For the text-containing cell, return its midpoint in (x, y) coordinate format. 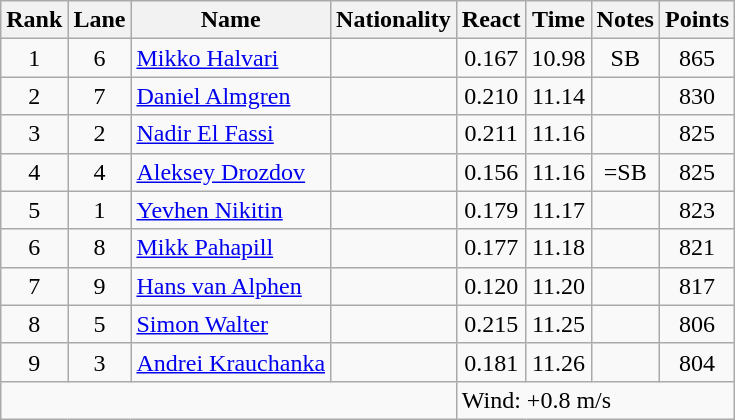
11.20 (558, 286)
865 (696, 58)
Mikk Pahapill (231, 248)
0.211 (491, 134)
Hans van Alphen (231, 286)
821 (696, 248)
Simon Walter (231, 324)
Yevhen Nikitin (231, 210)
11.25 (558, 324)
0.156 (491, 172)
Time (558, 20)
Nadir El Fassi (231, 134)
Rank (34, 20)
0.210 (491, 96)
0.179 (491, 210)
Aleksey Drozdov (231, 172)
10.98 (558, 58)
Name (231, 20)
0.177 (491, 248)
804 (696, 362)
=SB (625, 172)
830 (696, 96)
Lane (100, 20)
0.181 (491, 362)
823 (696, 210)
11.14 (558, 96)
0.167 (491, 58)
SB (625, 58)
Points (696, 20)
0.120 (491, 286)
Wind: +0.8 m/s (595, 400)
0.215 (491, 324)
11.26 (558, 362)
Nationality (394, 20)
React (491, 20)
11.18 (558, 248)
11.17 (558, 210)
806 (696, 324)
Daniel Almgren (231, 96)
Andrei Krauchanka (231, 362)
Notes (625, 20)
817 (696, 286)
Mikko Halvari (231, 58)
